Extract the (x, y) coordinate from the center of the cell holding the provided text.  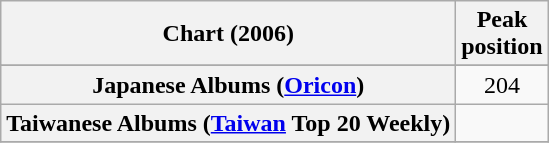
Chart (2006) (228, 34)
Japanese Albums (Oricon) (228, 85)
204 (502, 85)
Taiwanese Albums (Taiwan Top 20 Weekly) (228, 123)
Peakposition (502, 34)
